Scan for the cell matching the given text and deliver its (X, Y) coordinate at center. 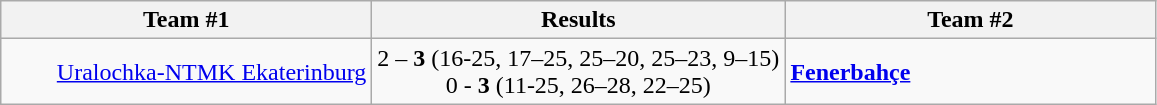
Team #1 (186, 20)
2 – 3 (16-25, 17–25, 25–20, 25–23, 9–15) 0 - 3 (11-25, 26–28, 22–25) (578, 72)
Team #2 (970, 20)
Results (578, 20)
Fenerbahçe (970, 72)
Uralochka-NTMK Ekaterinburg (186, 72)
